Return (x, y) of the center of cell containing provided text 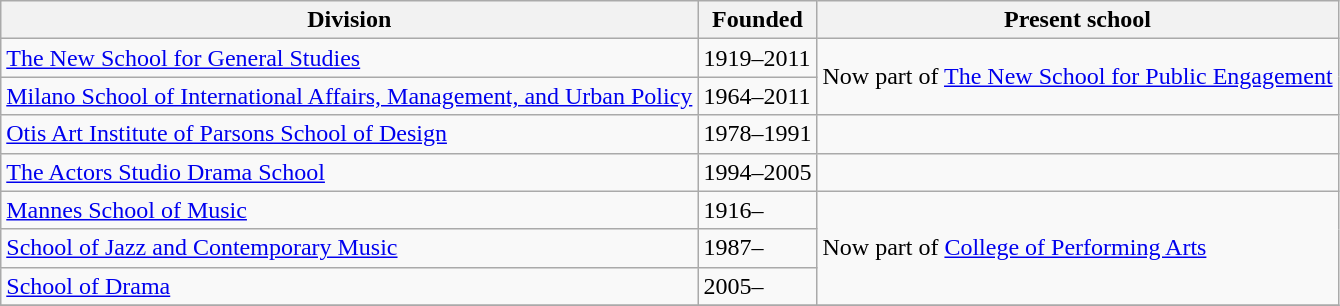
1964–2011 (758, 96)
2005– (758, 286)
School of Jazz and Contemporary Music (350, 248)
The Actors Studio Drama School (350, 172)
Now part of College of Performing Arts (1078, 248)
The New School for General Studies (350, 58)
1919–2011 (758, 58)
Milano School of International Affairs, Management, and Urban Policy (350, 96)
Founded (758, 20)
1994–2005 (758, 172)
1987– (758, 248)
Present school (1078, 20)
Otis Art Institute of Parsons School of Design (350, 134)
Mannes School of Music (350, 210)
Division (350, 20)
Now part of The New School for Public Engagement (1078, 77)
1978–1991 (758, 134)
1916– (758, 210)
School of Drama (350, 286)
